Capture the cell that displays the provided text and extract its [X, Y] central coordinate. 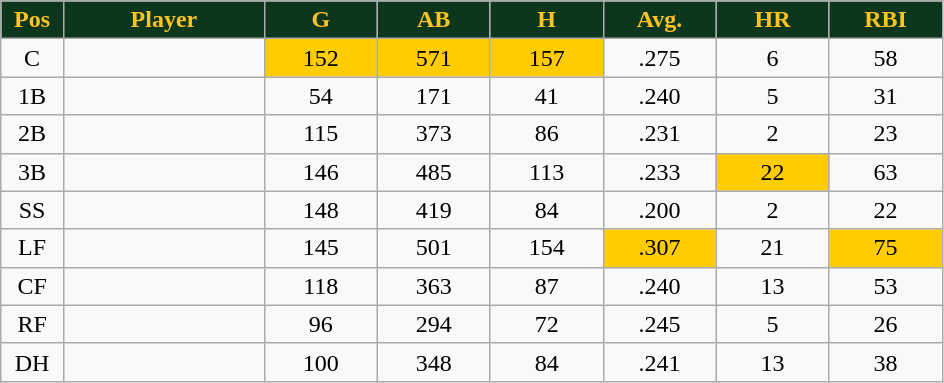
363 [434, 286]
145 [320, 248]
2B [32, 134]
CF [32, 286]
LF [32, 248]
.200 [660, 210]
31 [886, 96]
.307 [660, 248]
23 [886, 134]
.245 [660, 324]
.231 [660, 134]
87 [546, 286]
21 [772, 248]
571 [434, 58]
6 [772, 58]
G [320, 20]
53 [886, 286]
3B [32, 172]
113 [546, 172]
RF [32, 324]
118 [320, 286]
115 [320, 134]
419 [434, 210]
485 [434, 172]
72 [546, 324]
58 [886, 58]
38 [886, 362]
75 [886, 248]
171 [434, 96]
26 [886, 324]
86 [546, 134]
H [546, 20]
146 [320, 172]
152 [320, 58]
.233 [660, 172]
501 [434, 248]
Pos [32, 20]
157 [546, 58]
41 [546, 96]
HR [772, 20]
SS [32, 210]
148 [320, 210]
AB [434, 20]
Avg. [660, 20]
154 [546, 248]
63 [886, 172]
RBI [886, 20]
C [32, 58]
Player [164, 20]
100 [320, 362]
1B [32, 96]
373 [434, 134]
.275 [660, 58]
348 [434, 362]
DH [32, 362]
.241 [660, 362]
54 [320, 96]
96 [320, 324]
294 [434, 324]
